Return (X, Y) of the center of cell containing provided text 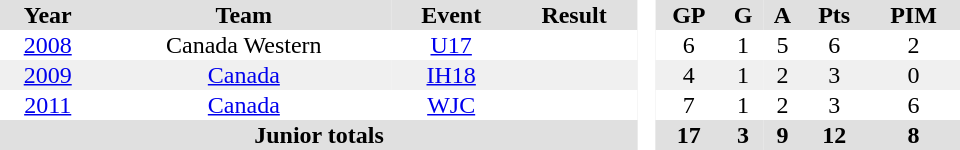
Canada Western (244, 45)
2009 (48, 75)
Result (574, 15)
Pts (834, 15)
2008 (48, 45)
12 (834, 135)
Year (48, 15)
U17 (451, 45)
IH18 (451, 75)
A (782, 15)
G (744, 15)
Event (451, 15)
7 (689, 105)
GP (689, 15)
8 (914, 135)
2011 (48, 105)
4 (689, 75)
17 (689, 135)
Team (244, 15)
0 (914, 75)
9 (782, 135)
Junior totals (319, 135)
5 (782, 45)
PIM (914, 15)
WJC (451, 105)
